Extract the [x, y] coordinate from the center of the cell holding the provided text.  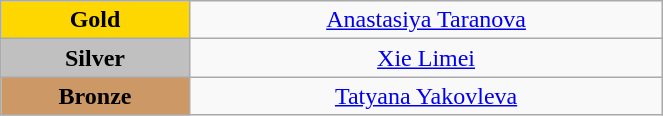
Bronze [96, 96]
Silver [96, 58]
Anastasiya Taranova [426, 20]
Tatyana Yakovleva [426, 96]
Xie Limei [426, 58]
Gold [96, 20]
